Scan for the cell matching the given text and deliver its (x, y) coordinate at center. 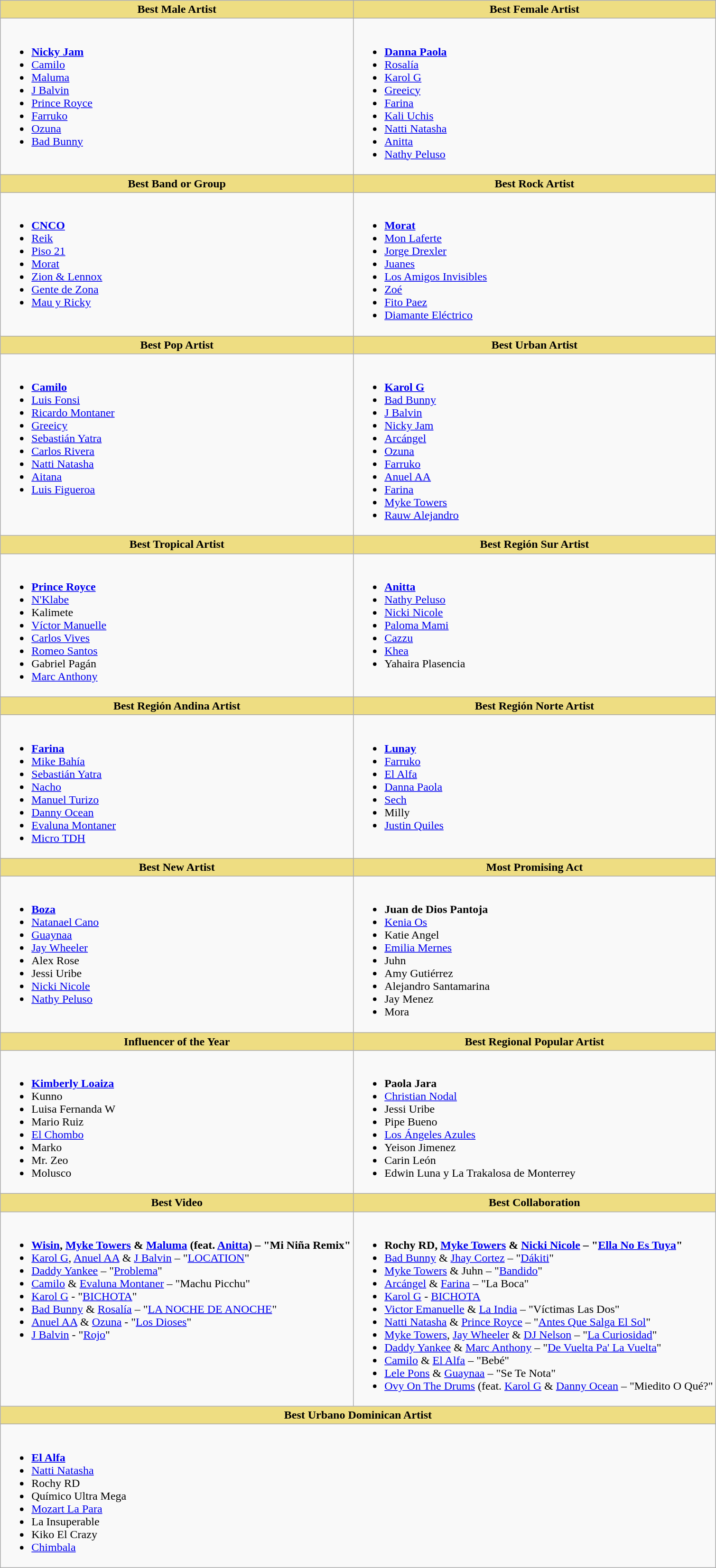
Paola JaraChristian NodalJessi UribePipe BuenoLos Ángeles AzulesYeison JimenezCarin LeónEdwin Luna y La Trakalosa de Monterrey (534, 1122)
Influencer of the Year (177, 1041)
Juan de Dios PantojaKenia OsKatie AngelEmilia MernesJuhnAmy GutiérrezAlejandro SantamarinaJay MenezMora (534, 954)
El AlfaNatti NatashaRochy RDQuímico Ultra MegaMozart La ParaLa InsuperableKiko El CrazyChimbala (358, 1496)
Most Promising Act (534, 867)
Nicky JamCamiloMalumaJ BalvinPrince RoyceFarrukoOzunaBad Bunny (177, 97)
Best Urbano Dominican Artist (358, 1415)
BozaNatanael CanoGuaynaaJay WheelerAlex RoseJessi UribeNicki NicoleNathy Peluso (177, 954)
Danna PaolaRosalíaKarol GGreeicyFarinaKali UchisNatti NatashaAnittaNathy Peluso (534, 97)
AnittaNathy PelusoNicki NicolePaloma MamiCazzuKheaYahaira Plasencia (534, 625)
Best Rock Artist (534, 184)
FarinaMike BahíaSebastián YatraNachoManuel TurizoDanny OceanEvaluna MontanerMicro TDH (177, 786)
Best New Artist (177, 867)
Best Tropical Artist (177, 544)
Best Video (177, 1203)
Prince RoyceN'KlabeKalimeteVíctor ManuelleCarlos VivesRomeo SantosGabriel PagánMarc Anthony (177, 625)
Best Pop Artist (177, 345)
LunayFarrukoEl AlfaDanna PaolaSechMillyJustin Quiles (534, 786)
Best Female Artist (534, 9)
Kimberly LoaizaKunnoLuisa Fernanda WMario RuizEl ChomboMarkoMr. ZeoMolusco (177, 1122)
CNCOReikPiso 21MoratZion & LennoxGente de ZonaMau y Ricky (177, 264)
Best Collaboration (534, 1203)
Best Urban Artist (534, 345)
Best Región Sur Artist (534, 544)
Karol GBad BunnyJ BalvinNicky JamArcángelOzunaFarrukoAnuel AAFarinaMyke TowersRauw Alejandro (534, 445)
Best Región Norte Artist (534, 706)
MoratMon LaferteJorge DrexlerJuanesLos Amigos InvisiblesZoéFito PaezDiamante Eléctrico (534, 264)
Best Band or Group (177, 184)
Best Male Artist (177, 9)
CamiloLuis FonsiRicardo MontanerGreeicySebastián YatraCarlos RiveraNatti NatashaAitanaLuis Figueroa (177, 445)
Best Región Andina Artist (177, 706)
Best Regional Popular Artist (534, 1041)
